Extract the (x, y) coordinate from the center of the cell holding the provided text.  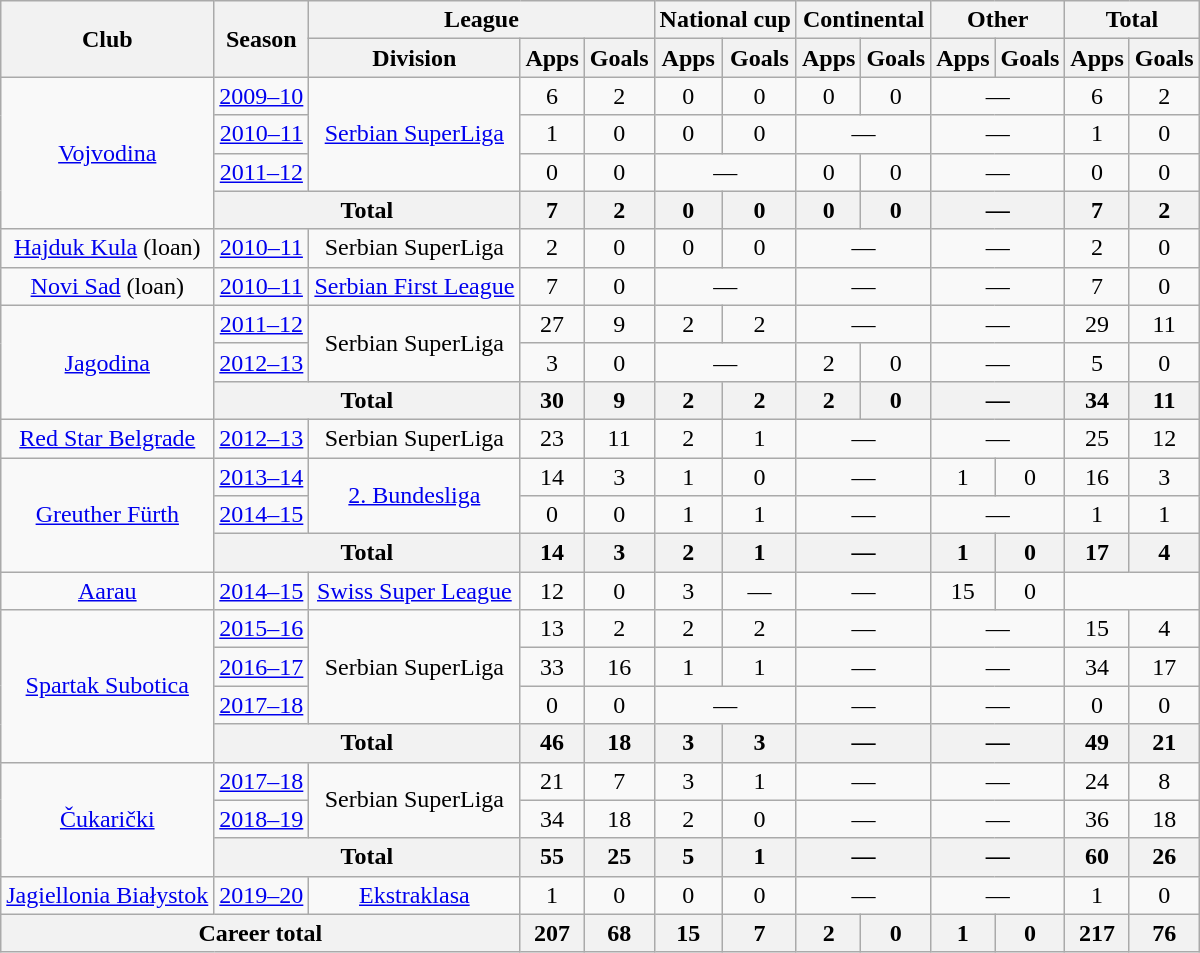
30 (552, 400)
2009–10 (262, 96)
Vojvodina (108, 153)
60 (1097, 857)
2013–14 (262, 477)
2018–19 (262, 819)
2015–16 (262, 629)
Red Star Belgrade (108, 438)
8 (1164, 781)
Jagodina (108, 362)
76 (1164, 933)
24 (1097, 781)
46 (552, 743)
Career total (260, 933)
Greuther Fürth (108, 515)
2. Bundesliga (414, 496)
68 (619, 933)
26 (1164, 857)
Swiss Super League (414, 591)
49 (1097, 743)
Novi Sad (loan) (108, 286)
Čukarički (108, 819)
33 (552, 667)
League (482, 20)
Hajduk Kula (loan) (108, 248)
29 (1097, 324)
27 (552, 324)
Club (108, 39)
2016–17 (262, 667)
207 (552, 933)
Aarau (108, 591)
2019–20 (262, 895)
Spartak Subotica (108, 686)
Division (414, 58)
Other (998, 20)
Jagiellonia Białystok (108, 895)
National cup (725, 20)
13 (552, 629)
Season (262, 39)
217 (1097, 933)
Serbian First League (414, 286)
Ekstraklasa (414, 895)
55 (552, 857)
36 (1097, 819)
23 (552, 438)
Continental (863, 20)
